Extract the [X, Y] coordinate from the center of the cell holding the provided text.  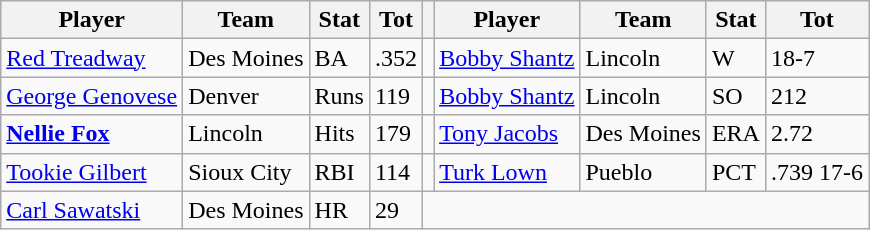
HR [339, 210]
SO [736, 96]
BA [339, 58]
Tony Jacobs [507, 134]
18-7 [816, 58]
PCT [736, 172]
Carl Sawatski [92, 210]
.352 [396, 58]
Runs [339, 96]
2.72 [816, 134]
Tookie Gilbert [92, 172]
W [736, 58]
RBI [339, 172]
Red Treadway [92, 58]
179 [396, 134]
Turk Lown [507, 172]
114 [396, 172]
Hits [339, 134]
.739 17-6 [816, 172]
George Genovese [92, 96]
29 [396, 210]
212 [816, 96]
119 [396, 96]
ERA [736, 134]
Sioux City [246, 172]
Nellie Fox [92, 134]
Denver [246, 96]
Pueblo [643, 172]
